Determine the (x, y) coordinate at the center of the cell enclosing the given text.  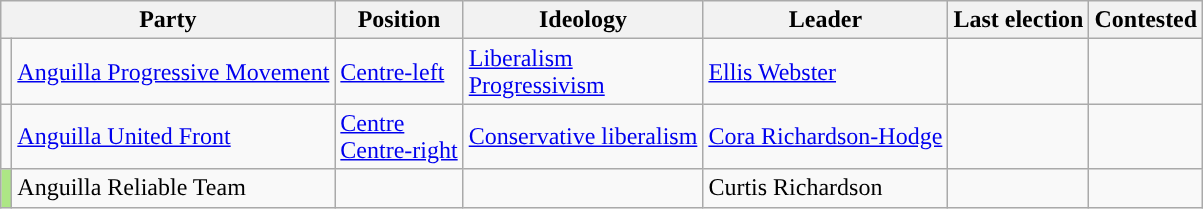
Anguilla United Front (174, 136)
Centre-left (399, 72)
Anguilla Progressive Movement (174, 72)
Party (168, 20)
Leader (826, 20)
Anguilla Reliable Team (174, 188)
Ellis Webster (826, 72)
Ideology (583, 20)
LiberalismProgressivism (583, 72)
Last election (1018, 20)
Position (399, 20)
Conservative liberalism (583, 136)
Cora Richardson-Hodge (826, 136)
Contested (1146, 20)
Curtis Richardson (826, 188)
CentreCentre-right (399, 136)
